Detect which cell encompasses the target text, then output its [X, Y] center coordinate. 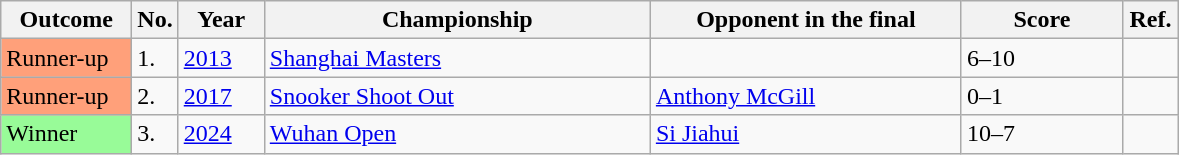
No. [155, 20]
Ref. [1150, 20]
10–7 [1042, 134]
2. [155, 96]
2024 [221, 134]
Anthony McGill [806, 96]
6–10 [1042, 58]
Opponent in the final [806, 20]
2017 [221, 96]
Winner [66, 134]
2013 [221, 58]
1. [155, 58]
Si Jiahui [806, 134]
Shanghai Masters [457, 58]
3. [155, 134]
Score [1042, 20]
Snooker Shoot Out [457, 96]
Outcome [66, 20]
Championship [457, 20]
Wuhan Open [457, 134]
0–1 [1042, 96]
Year [221, 20]
